Return the (X, Y) coordinate for the center point of the cell that contains the specified text.  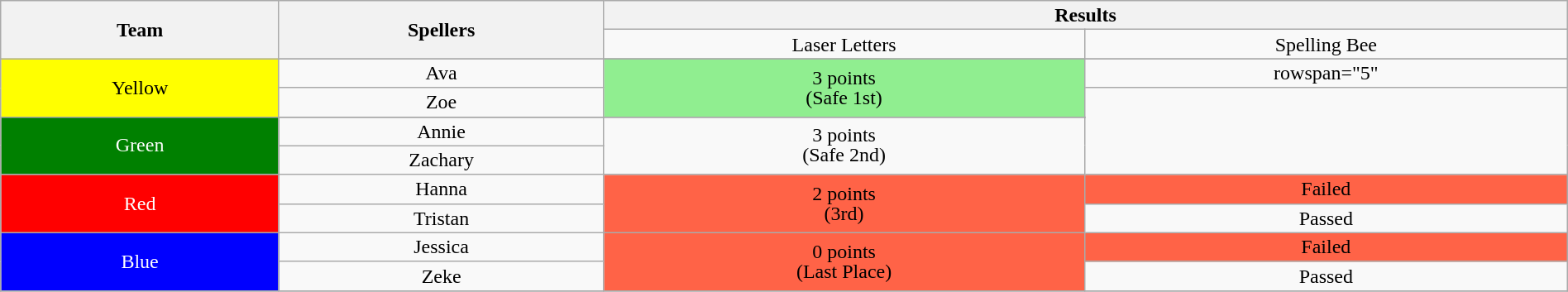
Zeke (441, 276)
Zachary (441, 160)
Tristan (441, 218)
Red (141, 203)
Laser Letters (844, 45)
Hanna (441, 189)
Blue (141, 261)
Yellow (141, 88)
Ava (441, 73)
Results (1086, 15)
Spellers (441, 30)
Green (141, 146)
Jessica (441, 247)
rowspan="5" (1326, 73)
3 points(Safe 1st) (844, 88)
Annie (441, 131)
Spelling Bee (1326, 45)
Team (141, 30)
Zoe (441, 103)
0 points(Last Place) (844, 261)
3 points(Safe 2nd) (844, 146)
2 points(3rd) (844, 203)
